From the cell containing the given text, extract its center point as (X, Y) coordinate. 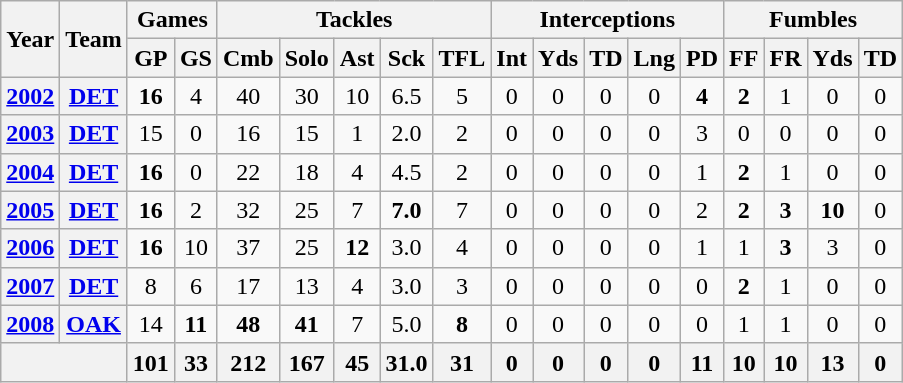
2.0 (406, 134)
6 (196, 286)
7.0 (406, 210)
6.5 (406, 96)
2002 (30, 96)
2005 (30, 210)
40 (248, 96)
Cmb (248, 58)
5.0 (406, 324)
32 (248, 210)
18 (306, 172)
5 (462, 96)
OAK (94, 324)
Lng (654, 58)
2008 (30, 324)
4.5 (406, 172)
TFL (462, 58)
2006 (30, 248)
GP (150, 58)
48 (248, 324)
22 (248, 172)
Tackles (354, 20)
Team (94, 39)
2003 (30, 134)
Fumbles (814, 20)
FR (786, 58)
GS (196, 58)
41 (306, 324)
45 (357, 362)
Year (30, 39)
30 (306, 96)
31 (462, 362)
2007 (30, 286)
PD (702, 58)
167 (306, 362)
Ast (357, 58)
Sck (406, 58)
212 (248, 362)
31.0 (406, 362)
2004 (30, 172)
FF (744, 58)
Solo (306, 58)
17 (248, 286)
101 (150, 362)
33 (196, 362)
14 (150, 324)
37 (248, 248)
12 (357, 248)
Games (172, 20)
Int (512, 58)
Interceptions (608, 20)
